Identify which cell holds the provided text, then report its (x, y) central coordinate. 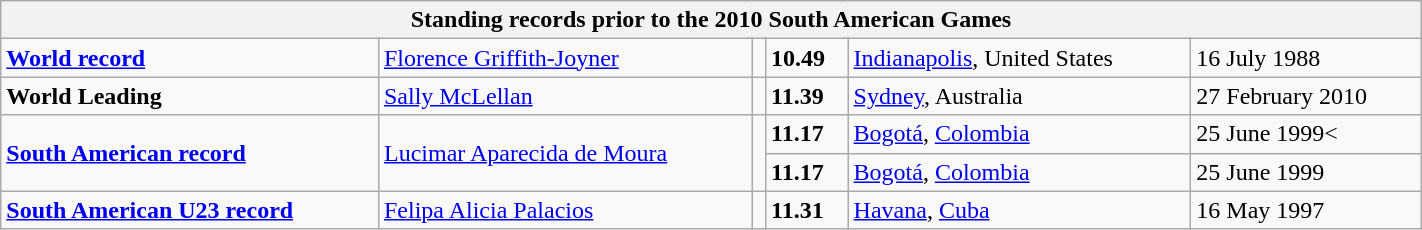
16 May 1997 (1306, 210)
25 June 1999 (1306, 172)
South American record (190, 153)
11.39 (807, 96)
Sydney, Australia (1020, 96)
Lucimar Aparecida de Moura (564, 153)
11.31 (807, 210)
27 February 2010 (1306, 96)
Florence Griffith-Joyner (564, 58)
Sally McLellan (564, 96)
16 July 1988 (1306, 58)
Indianapolis, United States (1020, 58)
World Leading (190, 96)
World record (190, 58)
Havana, Cuba (1020, 210)
10.49 (807, 58)
25 June 1999< (1306, 134)
Standing records prior to the 2010 South American Games (711, 20)
Felipa Alicia Palacios (564, 210)
South American U23 record (190, 210)
